Pinpoint the cell where the given text exists, returning its [X, Y] midpoint coordinate. 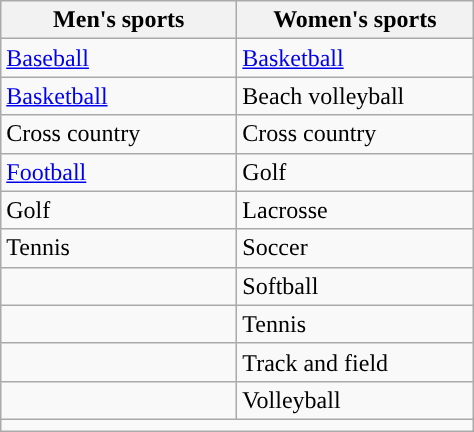
Volleyball [355, 400]
Track and field [355, 362]
Lacrosse [355, 210]
Soccer [355, 248]
Beach volleyball [355, 96]
Football [119, 172]
Men's sports [119, 20]
Women's sports [355, 20]
Baseball [119, 58]
Softball [355, 286]
